Locate the cell with the specified text and output its [X, Y] center coordinate. 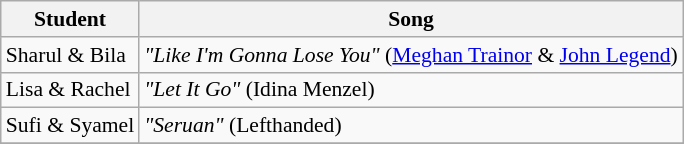
"Seruan" (Lefthanded) [411, 126]
Sharul & Bila [70, 55]
Sufi & Syamel [70, 126]
"Let It Go" (Idina Menzel) [411, 90]
Lisa & Rachel [70, 90]
"Like I'm Gonna Lose You" (Meghan Trainor & John Legend) [411, 55]
Student [70, 19]
Song [411, 19]
